Output the [X, Y] coordinate of the center of the cell containing the given text.  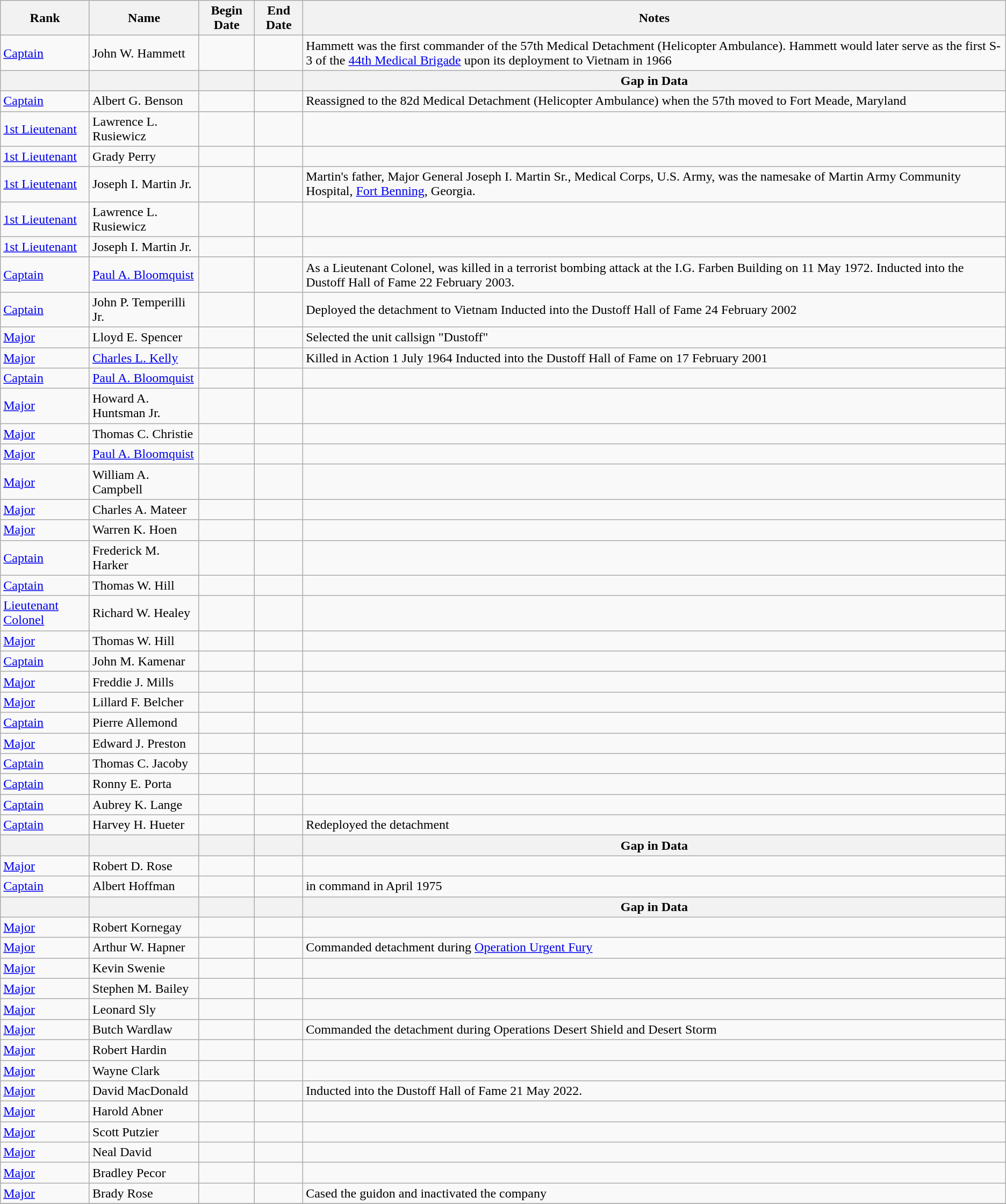
Stephen M. Bailey [144, 988]
John M. Kamenar [144, 661]
End Date [279, 18]
Freddie J. Mills [144, 682]
Thomas C. Christie [144, 434]
Thomas C. Jacoby [144, 764]
Leonard Sly [144, 1009]
Lloyd E. Spencer [144, 337]
Selected the unit callsign "Dustoff" [655, 337]
Commanded the detachment during Operations Desert Shield and Desert Storm [655, 1029]
Charles A. Mateer [144, 510]
John W. Hammett [144, 53]
Howard A. Huntsman Jr. [144, 406]
Arthur W. Hapner [144, 948]
Scott Putzier [144, 1132]
Deployed the detachment to Vietnam Inducted into the Dustoff Hall of Fame 24 February 2002 [655, 310]
Name [144, 18]
Wayne Clark [144, 1070]
Cased the guidon and inactivated the company [655, 1193]
Harvey H. Hueter [144, 825]
Robert Kornegay [144, 927]
Kevin Swenie [144, 968]
Grady Perry [144, 156]
Aubrey K. Lange [144, 805]
Edward J. Preston [144, 743]
Warren K. Hoen [144, 530]
Albert Hoffman [144, 886]
Begin Date [227, 18]
Charles L. Kelly [144, 357]
William A. Campbell [144, 482]
Notes [655, 18]
Lieutenant Colonel [45, 613]
Pierre Allemond [144, 722]
Richard W. Healey [144, 613]
John P. Temperilli Jr. [144, 310]
Lillard F. Belcher [144, 702]
Commanded detachment during Operation Urgent Fury [655, 948]
Brady Rose [144, 1193]
Rank [45, 18]
Bradley Pecor [144, 1173]
Inducted into the Dustoff Hall of Fame 21 May 2022. [655, 1091]
Killed in Action 1 July 1964 Inducted into the Dustoff Hall of Fame on 17 February 2001 [655, 357]
Neal David [144, 1152]
Butch Wardlaw [144, 1029]
Robert Hardin [144, 1050]
Frederick M. Harker [144, 558]
David MacDonald [144, 1091]
Albert G. Benson [144, 101]
Harold Abner [144, 1112]
in command in April 1975 [655, 886]
Reassigned to the 82d Medical Detachment (Helicopter Ambulance) when the 57th moved to Fort Meade, Maryland [655, 101]
Robert D. Rose [144, 866]
Redeployed the detachment [655, 825]
Ronny E. Porta [144, 784]
